Detect which cell encompasses the target text, then output its (x, y) center coordinate. 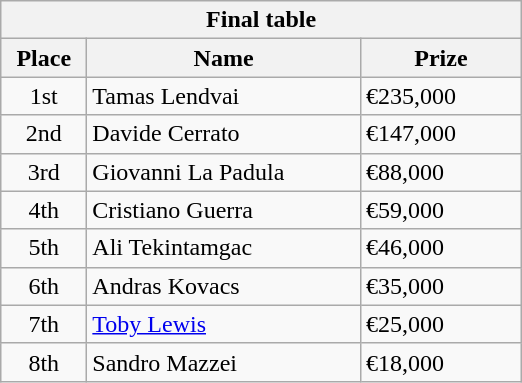
Ali Tekintamgac (224, 248)
Prize (440, 58)
Final table (262, 20)
€147,000 (440, 134)
4th (44, 210)
1st (44, 96)
Tamas Lendvai (224, 96)
Sandro Mazzei (224, 362)
Toby Lewis (224, 324)
8th (44, 362)
€59,000 (440, 210)
Cristiano Guerra (224, 210)
Andras Kovacs (224, 286)
€25,000 (440, 324)
€88,000 (440, 172)
Davide Cerrato (224, 134)
7th (44, 324)
3rd (44, 172)
5th (44, 248)
€46,000 (440, 248)
2nd (44, 134)
6th (44, 286)
€35,000 (440, 286)
Name (224, 58)
€18,000 (440, 362)
Place (44, 58)
Giovanni La Padula (224, 172)
€235,000 (440, 96)
